Scan for the cell matching the given text and deliver its (x, y) coordinate at center. 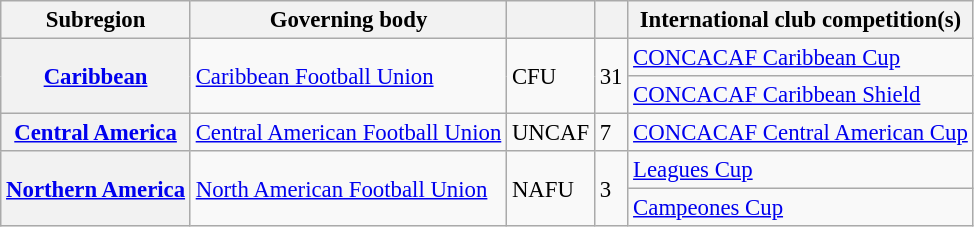
Campeones Cup (800, 208)
Central America (96, 133)
Governing body (348, 20)
CONCACAF Caribbean Shield (800, 95)
NAFU (551, 188)
CFU (551, 76)
7 (610, 133)
Leagues Cup (800, 170)
UNCAF (551, 133)
International club competition(s) (800, 20)
3 (610, 188)
31 (610, 76)
Caribbean Football Union (348, 76)
Subregion (96, 20)
Northern America (96, 188)
North American Football Union (348, 188)
CONCACAF Caribbean Cup (800, 58)
Caribbean (96, 76)
Central American Football Union (348, 133)
CONCACAF Central American Cup (800, 133)
